Detect which cell encompasses the target text, then output its (x, y) center coordinate. 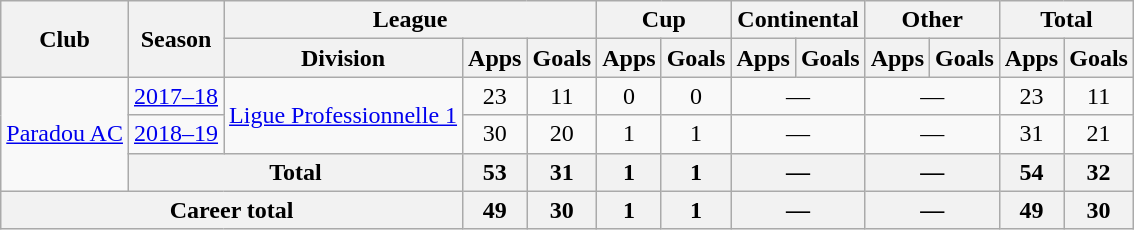
54 (1031, 172)
League (410, 20)
Continental (798, 20)
21 (1099, 134)
Club (65, 39)
53 (495, 172)
2017–18 (176, 96)
20 (562, 134)
Season (176, 39)
Ligue Professionnelle 1 (344, 115)
Career total (232, 210)
Cup (664, 20)
Division (344, 58)
Other (932, 20)
2018–19 (176, 134)
32 (1099, 172)
Paradou AC (65, 134)
